Determine the [X, Y] coordinate at the center of the cell enclosing the given text.  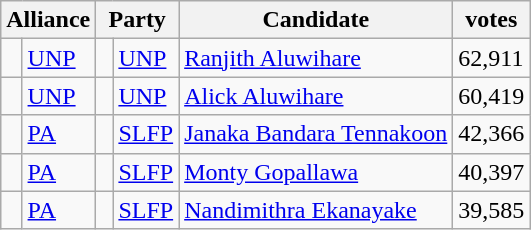
40,397 [492, 172]
60,419 [492, 96]
Monty Gopallawa [316, 172]
votes [492, 20]
Alick Aluwihare [316, 96]
42,366 [492, 134]
62,911 [492, 58]
Nandimithra Ekanayake [316, 210]
Candidate [316, 20]
Ranjith Aluwihare [316, 58]
39,585 [492, 210]
Janaka Bandara Tennakoon [316, 134]
Party [138, 20]
Alliance [48, 20]
